Capture the cell that displays the provided text and extract its [x, y] central coordinate. 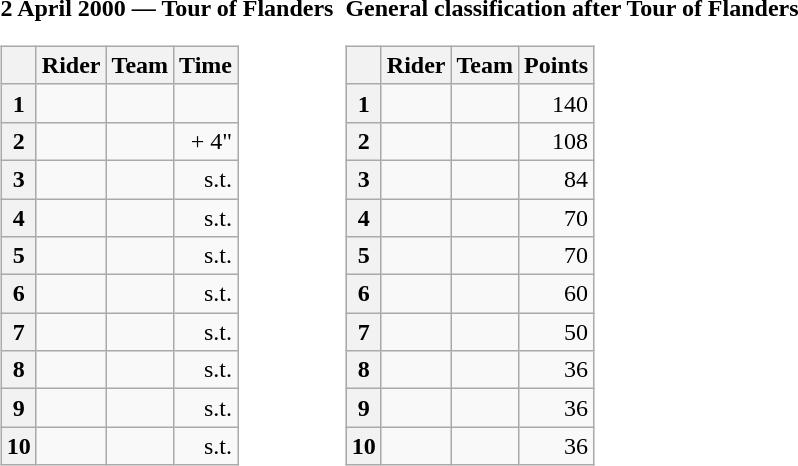
84 [556, 179]
60 [556, 294]
Time [206, 65]
+ 4" [206, 141]
140 [556, 103]
50 [556, 332]
Points [556, 65]
108 [556, 141]
